Extract the (x, y) coordinate from the center of the cell holding the provided text.  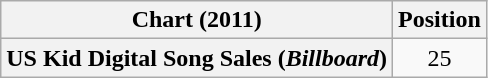
US Kid Digital Song Sales (Billboard) (197, 58)
Position (440, 20)
Chart (2011) (197, 20)
25 (440, 58)
